Output the [x, y] coordinate of the center of the cell containing the given text.  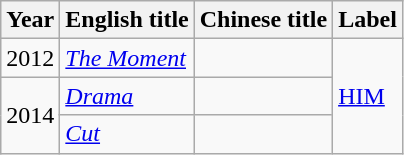
The Moment [127, 58]
HIM [368, 96]
Chinese title [263, 20]
Drama [127, 96]
Year [30, 20]
2014 [30, 115]
Label [368, 20]
English title [127, 20]
2012 [30, 58]
Cut [127, 134]
